Determine the (X, Y) coordinate at the center of the cell enclosing the given text.  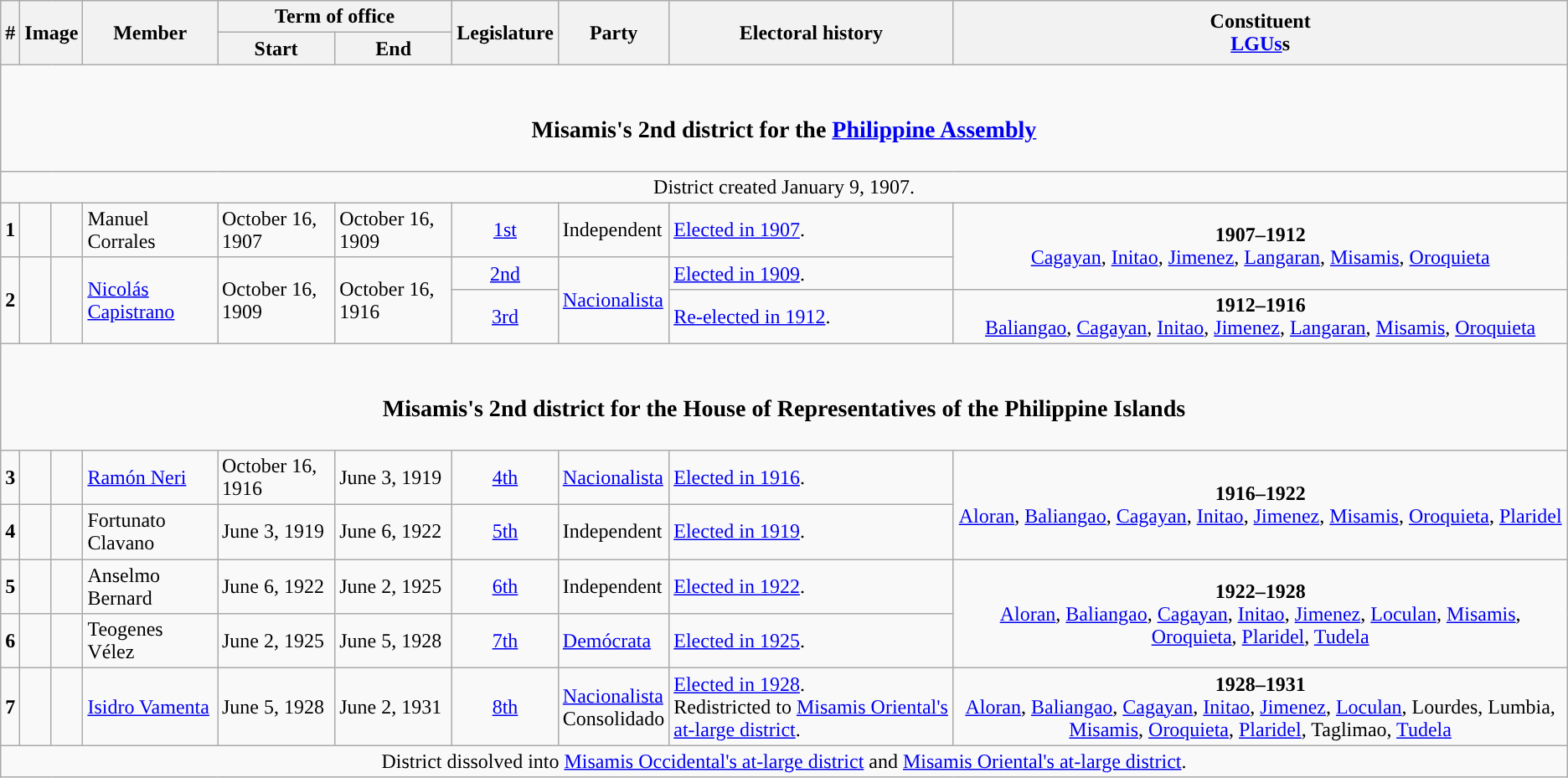
Elected in 1922. (811, 586)
Ramón Neri (151, 477)
District created January 9, 1907. (784, 187)
2nd (506, 273)
Elected in 1916. (811, 477)
Party (613, 33)
5 (10, 586)
Image (52, 33)
Fortunato Clavano (151, 533)
June 2, 1931 (394, 707)
Elected in 1907. (811, 229)
1 (10, 229)
Isidro Vamenta (151, 707)
1907–1912Cagayan, Initao, Jimenez, Langaran, Misamis, Oroquieta (1260, 246)
1912–1916Baliangao, Cagayan, Initao, Jimenez, Langaran, Misamis, Oroquieta (1260, 317)
Demócrata (613, 641)
3rd (506, 317)
Term of office (335, 17)
4th (506, 477)
# (10, 33)
Member (151, 33)
End (394, 49)
Misamis's 2nd district for the Philippine Assembly (784, 117)
5th (506, 533)
Manuel Corrales (151, 229)
Legislature (506, 33)
Teogenes Vélez (151, 641)
Anselmo Bernard (151, 586)
4 (10, 533)
7 (10, 707)
Re-elected in 1912. (811, 317)
District dissolved into Misamis Occidental's at-large district and Misamis Oriental's at-large district. (784, 761)
Electoral history (811, 33)
Elected in 1909. (811, 273)
1922–1928Aloran, Baliangao, Cagayan, Initao, Jimenez, Loculan, Misamis, Oroquieta, Plaridel, Tudela (1260, 614)
Misamis's 2nd district for the House of Representatives of the Philippine Islands (784, 397)
October 16, 1907 (276, 229)
6 (10, 641)
3 (10, 477)
2 (10, 300)
Elected in 1925. (811, 641)
Nicolás Capistrano (151, 300)
1916–1922Aloran, Baliangao, Cagayan, Initao, Jimenez, Misamis, Oroquieta, Plaridel (1260, 505)
Elected in 1919. (811, 533)
7th (506, 641)
ConstituentLGUss (1260, 33)
Elected in 1928.Redistricted to Misamis Oriental's at-large district. (811, 707)
1928–1931Aloran, Baliangao, Cagayan, Initao, Jimenez, Loculan, Lourdes, Lumbia, Misamis, Oroquieta, Plaridel, Taglimao, Tudela (1260, 707)
1st (506, 229)
6th (506, 586)
NacionalistaConsolidado (613, 707)
8th (506, 707)
Start (276, 49)
